Locate the cell with the specified text and output its (X, Y) center coordinate. 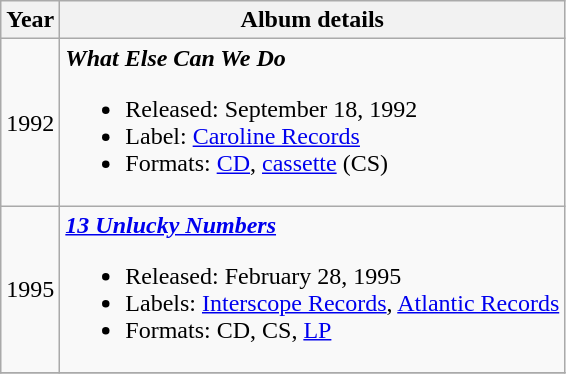
Year (30, 20)
1992 (30, 122)
What Else Can We DoReleased: September 18, 1992Label: Caroline RecordsFormats: CD, cassette (CS) (312, 122)
13 Unlucky NumbersReleased: February 28, 1995Labels: Interscope Records, Atlantic RecordsFormats: CD, CS, LP (312, 290)
1995 (30, 290)
Album details (312, 20)
